Capture the cell that displays the provided text and extract its (x, y) central coordinate. 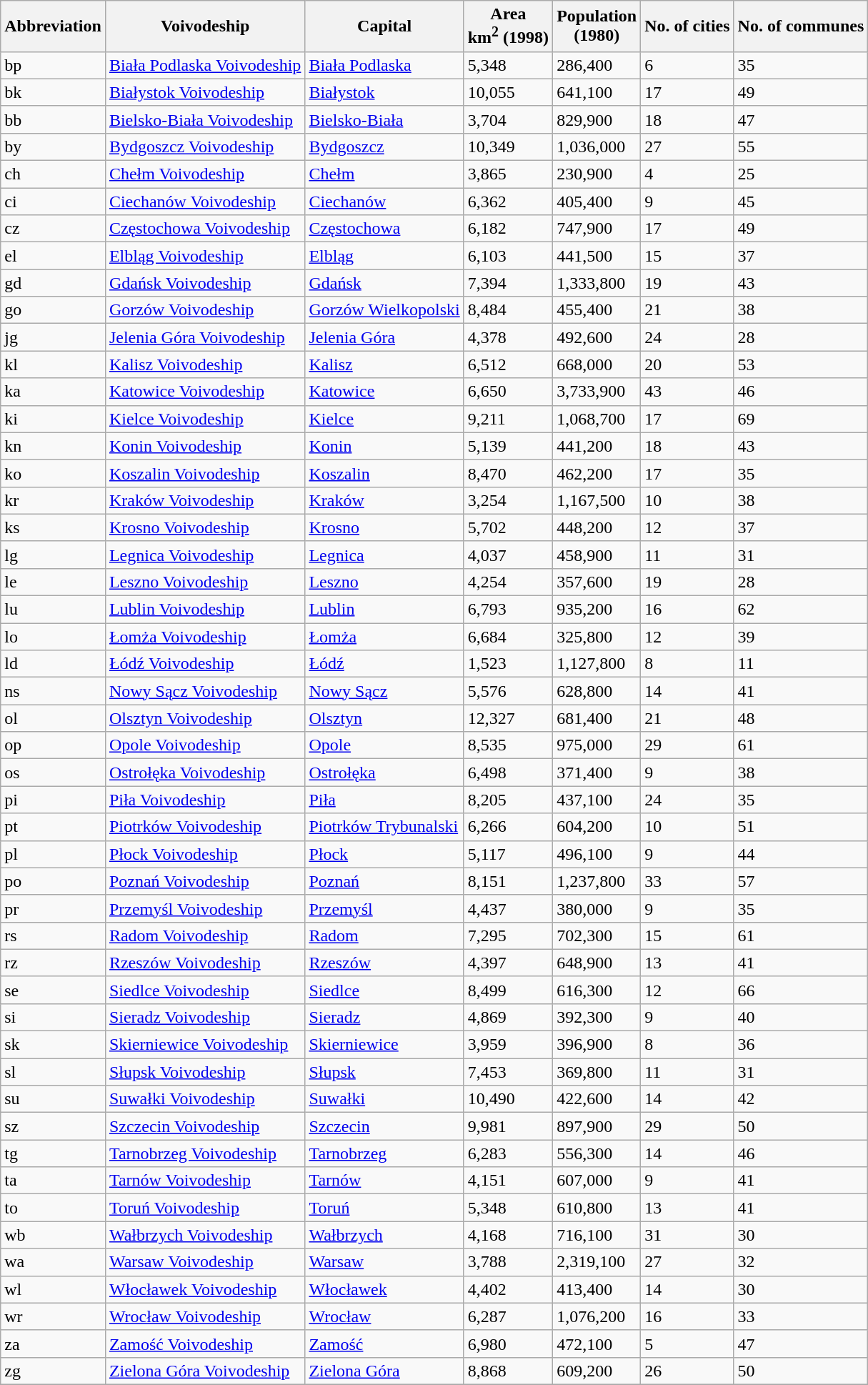
Legnica Voivodeship (205, 555)
Skierniewice (384, 1045)
Piotrków Trybunalski (384, 827)
1,127,800 (597, 664)
371,400 (597, 773)
wa (53, 1262)
392,300 (597, 1017)
Łomża Voivodeship (205, 637)
1,036,000 (597, 147)
44 (801, 854)
3,788 (508, 1262)
496,100 (597, 854)
8,205 (508, 800)
1,068,700 (597, 419)
441,200 (597, 446)
Bielsko-Biała (384, 119)
40 (801, 1017)
wr (53, 1316)
Krosno Voivodeship (205, 527)
kl (53, 364)
go (53, 310)
sz (53, 1126)
8,499 (508, 990)
Przemyśl (384, 908)
53 (801, 364)
Rzeszów (384, 963)
Zamość Voivodeship (205, 1344)
pi (53, 800)
10,349 (508, 147)
48 (801, 718)
Tarnów Voivodeship (205, 1181)
357,600 (597, 582)
ki (53, 419)
55 (801, 147)
462,200 (597, 473)
Lublin Voivodeship (205, 610)
Abbreviation (53, 26)
za (53, 1344)
492,600 (597, 337)
Wałbrzych Voivodeship (205, 1235)
rs (53, 935)
413,400 (597, 1289)
Radom Voivodeship (205, 935)
36 (801, 1045)
4 (687, 174)
Opole (384, 745)
472,100 (597, 1344)
1,237,800 (597, 881)
1,167,500 (597, 500)
12,327 (508, 718)
396,900 (597, 1045)
286,400 (597, 65)
po (53, 881)
1,076,200 (597, 1316)
ks (53, 527)
6,793 (508, 610)
20 (687, 364)
Biała Podlaska (384, 65)
cz (53, 229)
by (53, 147)
604,200 (597, 827)
Warsaw (384, 1262)
to (53, 1208)
su (53, 1099)
Łódź (384, 664)
se (53, 990)
sk (53, 1045)
Kalisz (384, 364)
422,600 (597, 1099)
Ciechanów Voivodeship (205, 202)
Sieradz Voivodeship (205, 1017)
6,650 (508, 392)
el (53, 256)
Elbląg Voivodeship (205, 256)
Katowice Voivodeship (205, 392)
8,470 (508, 473)
39 (801, 637)
32 (801, 1262)
5,139 (508, 446)
6,980 (508, 1344)
wl (53, 1289)
6,684 (508, 637)
4,869 (508, 1017)
Białystok Voivodeship (205, 92)
Olsztyn (384, 718)
Łomża (384, 637)
Piła (384, 800)
Białystok (384, 92)
jg (53, 337)
Areakm2 (1998) (508, 26)
610,800 (597, 1208)
Słupsk (384, 1072)
pt (53, 827)
3,733,900 (597, 392)
Płock Voivodeship (205, 854)
6 (687, 65)
26 (687, 1371)
5,576 (508, 691)
Siedlce (384, 990)
Zamość (384, 1344)
Kielce (384, 419)
405,400 (597, 202)
975,000 (597, 745)
Skierniewice Voivodeship (205, 1045)
Gdańsk Voivodeship (205, 283)
Wrocław Voivodeship (205, 1316)
325,800 (597, 637)
os (53, 773)
51 (801, 827)
Koszalin Voivodeship (205, 473)
No. of cities (687, 26)
Ciechanów (384, 202)
Kielce Voivodeship (205, 419)
Legnica (384, 555)
Radom (384, 935)
ns (53, 691)
Częstochowa (384, 229)
747,900 (597, 229)
441,500 (597, 256)
Włocławek (384, 1289)
Rzeszów Voivodeship (205, 963)
4,151 (508, 1181)
8,535 (508, 745)
lu (53, 610)
Konin Voivodeship (205, 446)
Bydgoszcz (384, 147)
Bydgoszcz Voivodeship (205, 147)
ol (53, 718)
ka (53, 392)
Gorzów Voivodeship (205, 310)
lg (53, 555)
bk (53, 92)
Suwałki (384, 1099)
45 (801, 202)
230,900 (597, 174)
Jelenia Góra Voivodeship (205, 337)
le (53, 582)
Katowice (384, 392)
pl (53, 854)
No. of communes (801, 26)
Tarnobrzeg (384, 1153)
57 (801, 881)
628,800 (597, 691)
Konin (384, 446)
Jelenia Góra (384, 337)
5,117 (508, 854)
bb (53, 119)
Łódź Voivodeship (205, 664)
Capital (384, 26)
Biała Podlaska Voivodeship (205, 65)
Elbląg (384, 256)
668,000 (597, 364)
6,266 (508, 827)
616,300 (597, 990)
6,283 (508, 1153)
si (53, 1017)
Nowy Sącz (384, 691)
gd (53, 283)
609,200 (597, 1371)
641,100 (597, 92)
10,490 (508, 1099)
Koszalin (384, 473)
681,400 (597, 718)
Olsztyn Voivodeship (205, 718)
Chełm (384, 174)
66 (801, 990)
10,055 (508, 92)
Opole Voivodeship (205, 745)
935,200 (597, 610)
8,484 (508, 310)
829,900 (597, 119)
25 (801, 174)
Zielona Góra (384, 1371)
Lublin (384, 610)
1,523 (508, 664)
4,254 (508, 582)
7,394 (508, 283)
lo (53, 637)
Piła Voivodeship (205, 800)
rz (53, 963)
6,182 (508, 229)
Tarnobrzeg Voivodeship (205, 1153)
6,287 (508, 1316)
Kraków Voivodeship (205, 500)
Toruń (384, 1208)
4,402 (508, 1289)
Tarnów (384, 1181)
Chełm Voivodeship (205, 174)
Krosno (384, 527)
wb (53, 1235)
7,453 (508, 1072)
6,362 (508, 202)
380,000 (597, 908)
op (53, 745)
5 (687, 1344)
42 (801, 1099)
ta (53, 1181)
bp (53, 65)
7,295 (508, 935)
Wrocław (384, 1316)
Zielona Góra Voivodeship (205, 1371)
ci (53, 202)
69 (801, 419)
556,300 (597, 1153)
Słupsk Voivodeship (205, 1072)
Gorzów Wielkopolski (384, 310)
448,200 (597, 527)
Płock (384, 854)
Kraków (384, 500)
Siedlce Voivodeship (205, 990)
3,865 (508, 174)
897,900 (597, 1126)
Wałbrzych (384, 1235)
Poznań Voivodeship (205, 881)
3,704 (508, 119)
ch (53, 174)
4,168 (508, 1235)
Piotrków Voivodeship (205, 827)
702,300 (597, 935)
2,319,100 (597, 1262)
ld (53, 664)
437,100 (597, 800)
9,981 (508, 1126)
648,900 (597, 963)
4,397 (508, 963)
Ostrołęka (384, 773)
Leszno Voivodeship (205, 582)
Suwałki Voivodeship (205, 1099)
Population(1980) (597, 26)
Częstochowa Voivodeship (205, 229)
6,512 (508, 364)
9,211 (508, 419)
Szczecin Voivodeship (205, 1126)
8,151 (508, 881)
Poznań (384, 881)
Gdańsk (384, 283)
Bielsko-Biała Voivodeship (205, 119)
1,333,800 (597, 283)
8,868 (508, 1371)
Szczecin (384, 1126)
sl (53, 1072)
Nowy Sącz Voivodeship (205, 691)
kr (53, 500)
ko (53, 473)
4,378 (508, 337)
369,800 (597, 1072)
455,400 (597, 310)
6,103 (508, 256)
458,900 (597, 555)
Kalisz Voivodeship (205, 364)
pr (53, 908)
716,100 (597, 1235)
Przemyśl Voivodeship (205, 908)
Voivodeship (205, 26)
4,437 (508, 908)
tg (53, 1153)
3,959 (508, 1045)
Sieradz (384, 1017)
Toruń Voivodeship (205, 1208)
Warsaw Voivodeship (205, 1262)
Włocławek Voivodeship (205, 1289)
kn (53, 446)
4,037 (508, 555)
607,000 (597, 1181)
3,254 (508, 500)
Ostrołęka Voivodeship (205, 773)
6,498 (508, 773)
62 (801, 610)
zg (53, 1371)
5,702 (508, 527)
Leszno (384, 582)
